Output the (X, Y) coordinate of the center of the cell containing the given text.  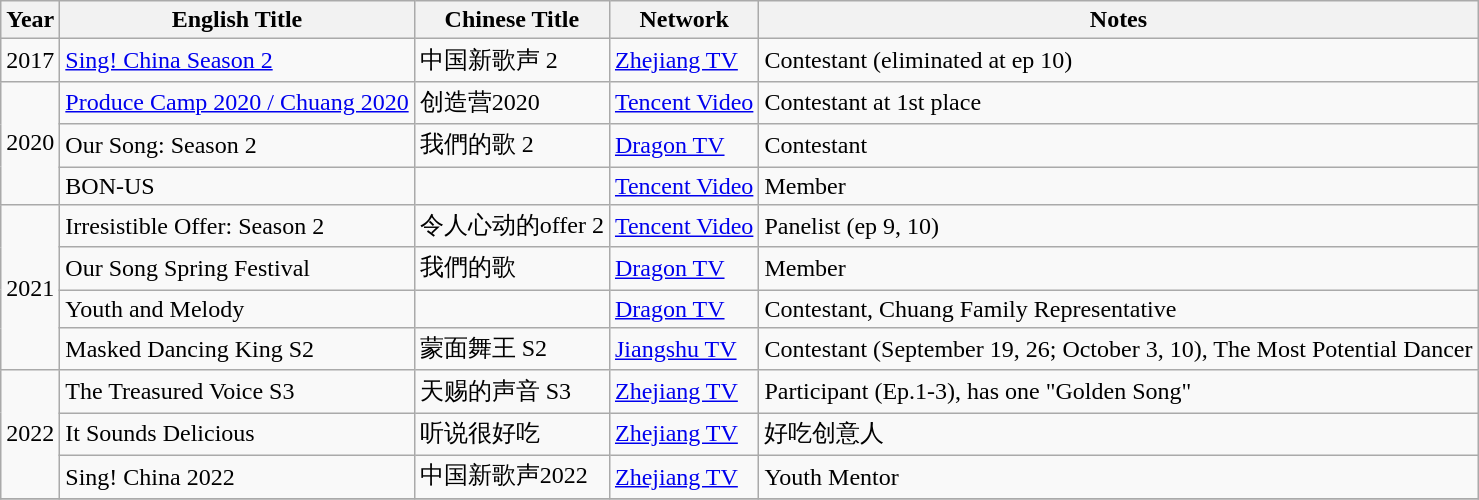
Masked Dancing King S2 (237, 350)
It Sounds Delicious (237, 434)
Our Song Spring Festival (237, 268)
Contestant (1118, 146)
Year (30, 20)
天赐的声音 S3 (512, 392)
我們的歌 (512, 268)
好吃创意人 (1118, 434)
Jiangshu TV (684, 350)
Contestant (September 19, 26; October 3, 10), The Most Potential Dancer (1118, 350)
2017 (30, 60)
蒙面舞王 S2 (512, 350)
Participant (Ep.1-3), has one "Golden Song" (1118, 392)
Produce Camp 2020 / Chuang 2020 (237, 102)
2020 (30, 142)
Sing! China Season 2 (237, 60)
Contestant (eliminated at ep 10) (1118, 60)
Sing! China 2022 (237, 476)
Notes (1118, 20)
我們的歌 2 (512, 146)
听说很好吃 (512, 434)
Our Song: Season 2 (237, 146)
Contestant at 1st place (1118, 102)
BON-US (237, 185)
Irresistible Offer: Season 2 (237, 226)
2021 (30, 288)
Youth and Melody (237, 309)
Contestant, Chuang Family Representative (1118, 309)
The Treasured Voice S3 (237, 392)
中国新歌声 2 (512, 60)
Network (684, 20)
English Title (237, 20)
Panelist (ep 9, 10) (1118, 226)
2022 (30, 434)
Chinese Title (512, 20)
令人心动的offer 2 (512, 226)
创造营2020 (512, 102)
Youth Mentor (1118, 476)
中国新歌声2022 (512, 476)
